For the text-containing cell, return its midpoint in (x, y) coordinate format. 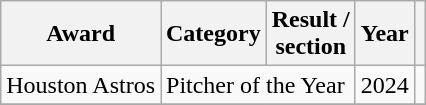
Result / section (310, 34)
Award (81, 34)
Houston Astros (81, 85)
Category (213, 34)
Pitcher of the Year (258, 85)
Year (384, 34)
2024 (384, 85)
